Search for the cell housing the specified text and yield its [X, Y] center coordinate. 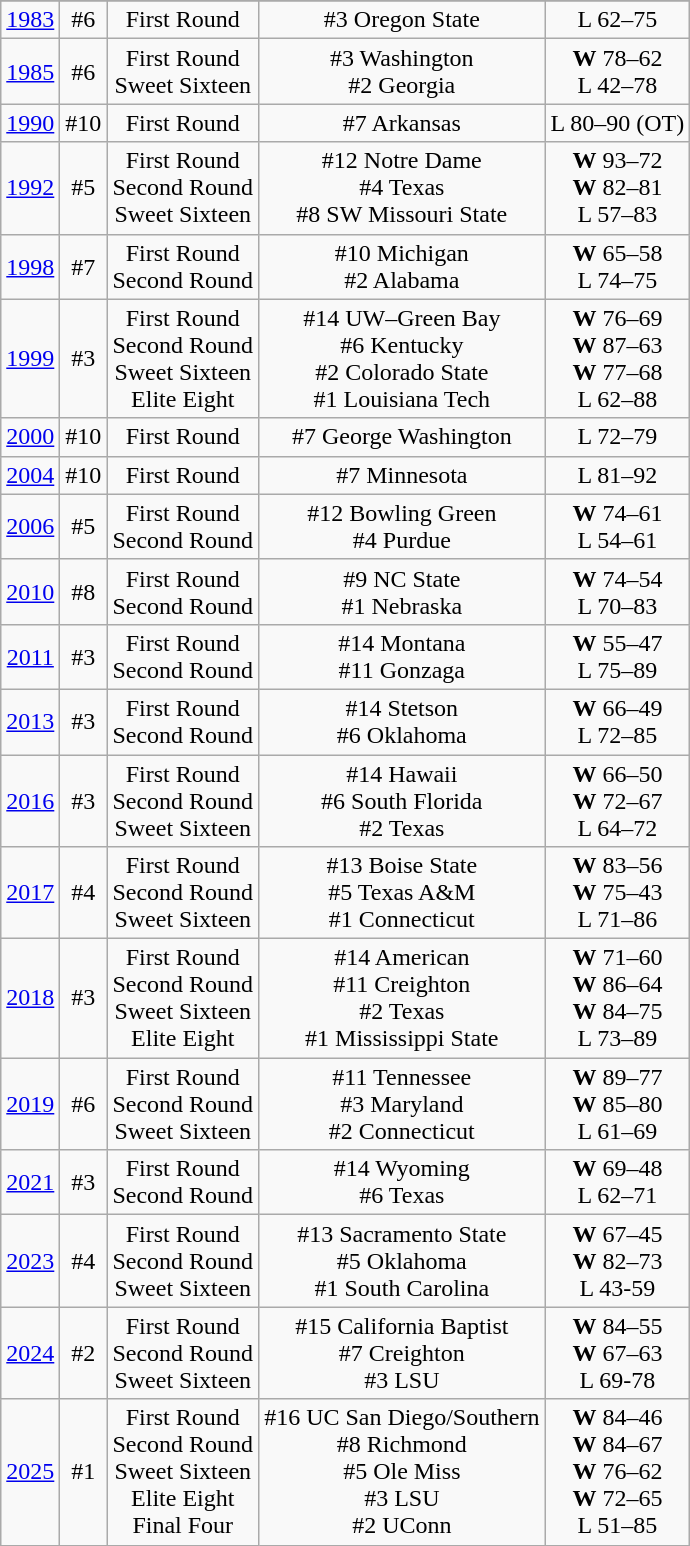
#14 Hawaii#6 South Florida#2 Texas [402, 800]
W 84–55W 67–63L 69-78 [618, 1353]
L 62–75 [618, 20]
W 65–58L 74–75 [618, 266]
1999 [30, 358]
2019 [30, 1104]
W 67–45W 82–73L 43-59 [618, 1261]
2017 [30, 893]
#8 [84, 592]
#12 Notre Dame#4 Texas#8 SW Missouri State [402, 188]
#14 American#11 Creighton#2 Texas#1 Mississippi State [402, 998]
#14 Montana#11 Gonzaga [402, 656]
#11 Tennessee#3 Maryland#2 Connecticut [402, 1104]
2011 [30, 656]
W 66–49L 72–85 [618, 722]
#16 UC San Diego/Southern#8 Richmond#5 Ole Miss#3 LSU#2 UConn [402, 1472]
2000 [30, 437]
1985 [30, 72]
#3 Oregon State [402, 20]
First RoundSweet Sixteen [183, 72]
2023 [30, 1261]
L 72–79 [618, 437]
W 89–77W 85–80L 61–69 [618, 1104]
W 93–72W 82–81L 57–83 [618, 188]
#9 NC State#1 Nebraska [402, 592]
#3 Washington#2 Georgia [402, 72]
2025 [30, 1472]
W 74–61L 54–61 [618, 526]
2006 [30, 526]
L 81–92 [618, 475]
2024 [30, 1353]
W 66–50W 72–67L 64–72 [618, 800]
W 69–48L 62–71 [618, 1182]
2010 [30, 592]
2004 [30, 475]
2018 [30, 998]
W 83–56W 75–43L 71–86 [618, 893]
#13 Boise State#5 Texas A&M#1 Connecticut [402, 893]
W 74–54L 70–83 [618, 592]
#15 California Baptist#7 Creighton#3 LSU [402, 1353]
#1 [84, 1472]
W 84–46W 84–67W 76–62W 72–65L 51–85 [618, 1472]
W 76–69W 87–63W 77–68L 62–88 [618, 358]
1992 [30, 188]
#10 Michigan#2 Alabama [402, 266]
#7 George Washington [402, 437]
#7 Arkansas [402, 123]
#7 [84, 266]
#13 Sacramento State#5 Oklahoma#1 South Carolina [402, 1261]
W 78–62L 42–78 [618, 72]
L 80–90 (OT) [618, 123]
1983 [30, 20]
#12 Bowling Green#4 Purdue [402, 526]
#7 Minnesota [402, 475]
#2 [84, 1353]
#14 Wyoming#6 Texas [402, 1182]
2016 [30, 800]
First RoundSecond RoundSweet SixteenElite EightFinal Four [183, 1472]
2021 [30, 1182]
1990 [30, 123]
#14 UW–Green Bay#6 Kentucky#2 Colorado State#1 Louisiana Tech [402, 358]
W 55–47L 75–89 [618, 656]
1998 [30, 266]
W 71–60W 86–64W 84–75L 73–89 [618, 998]
#14 Stetson#6 Oklahoma [402, 722]
2013 [30, 722]
